From the cell containing the given text, extract its center point as (X, Y) coordinate. 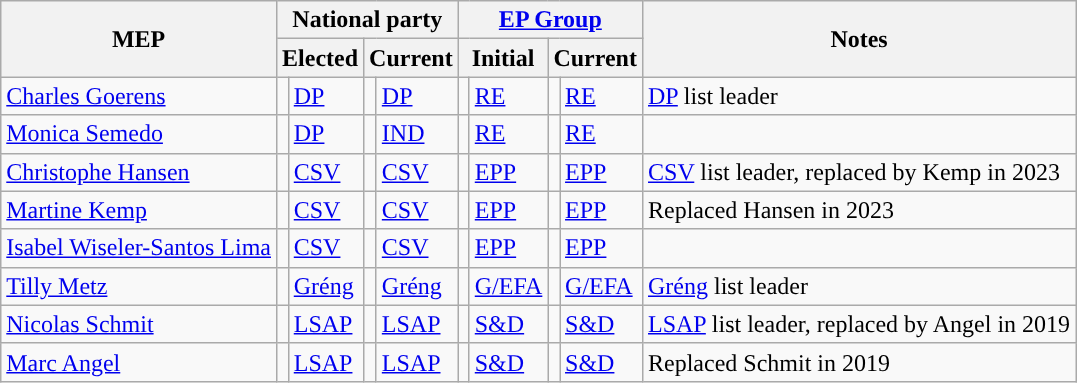
EP Group (550, 20)
CSV list leader, replaced by Kemp in 2023 (858, 172)
Initial (503, 58)
Replaced Schmit in 2019 (858, 362)
Martine Kemp (139, 210)
MEP (139, 39)
Notes (858, 39)
DP list leader (858, 96)
National party (368, 20)
Tilly Metz (139, 286)
LSAP list leader, replaced by Angel in 2019 (858, 324)
Charles Goerens (139, 96)
IND (417, 134)
Isabel Wiseler-Santos Lima (139, 248)
Marc Angel (139, 362)
Elected (320, 58)
Christophe Hansen (139, 172)
Replaced Hansen in 2023 (858, 210)
Nicolas Schmit (139, 324)
Monica Semedo (139, 134)
Gréng list leader (858, 286)
